From the cell containing the given text, extract its center point as (x, y) coordinate. 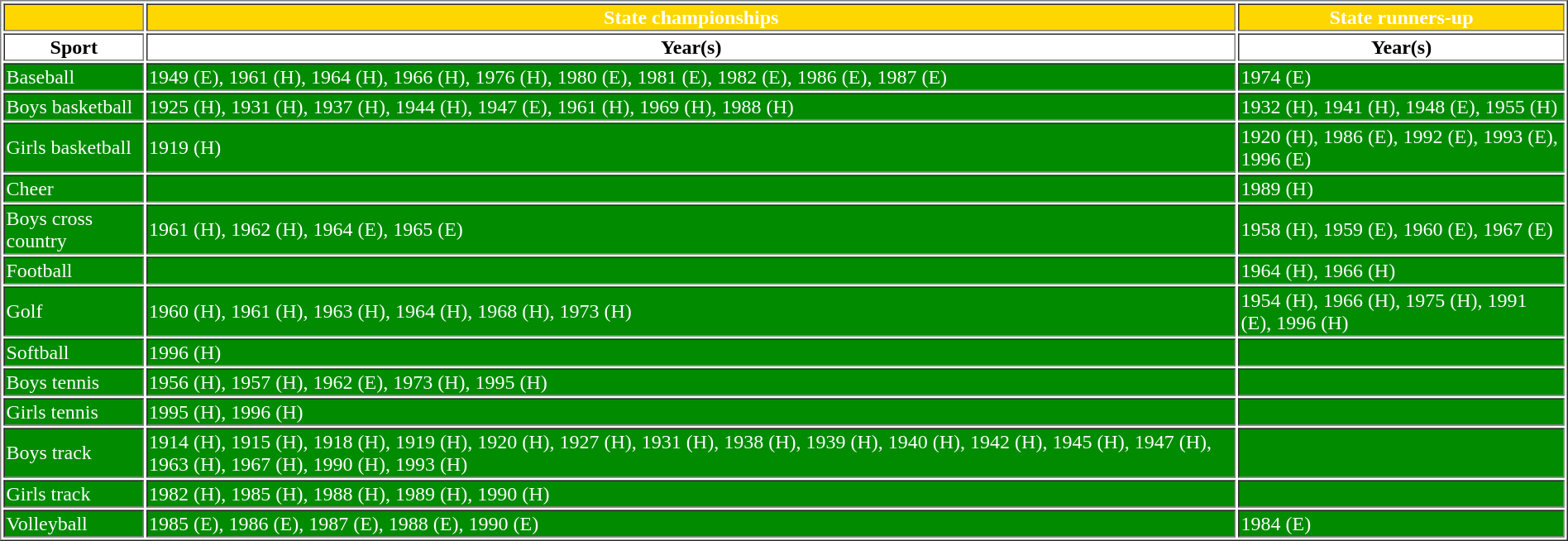
1949 (E), 1961 (H), 1964 (H), 1966 (H), 1976 (H), 1980 (E), 1981 (E), 1982 (E), 1986 (E), 1987 (E) (691, 76)
1932 (H), 1941 (H), 1948 (E), 1955 (H) (1402, 106)
Girls basketball (73, 147)
Softball (73, 352)
1961 (H), 1962 (H), 1964 (E), 1965 (E) (691, 230)
1984 (E) (1402, 523)
Sport (73, 46)
Girls track (73, 493)
1996 (H) (691, 352)
1954 (H), 1966 (H), 1975 (H), 1991 (E), 1996 (H) (1402, 311)
1989 (H) (1402, 189)
State runners-up (1402, 17)
1925 (H), 1931 (H), 1937 (H), 1944 (H), 1947 (E), 1961 (H), 1969 (H), 1988 (H) (691, 106)
Boys tennis (73, 382)
1995 (H), 1996 (H) (691, 412)
Golf (73, 311)
Cheer (73, 189)
Boys track (73, 453)
1958 (H), 1959 (E), 1960 (E), 1967 (E) (1402, 230)
1964 (H), 1966 (H) (1402, 270)
1982 (H), 1985 (H), 1988 (H), 1989 (H), 1990 (H) (691, 493)
1985 (E), 1986 (E), 1987 (E), 1988 (E), 1990 (E) (691, 523)
Boys cross country (73, 230)
Volleyball (73, 523)
Baseball (73, 76)
1919 (H) (691, 147)
1920 (H), 1986 (E), 1992 (E), 1993 (E), 1996 (E) (1402, 147)
State championships (691, 17)
1960 (H), 1961 (H), 1963 (H), 1964 (H), 1968 (H), 1973 (H) (691, 311)
1974 (E) (1402, 76)
Girls tennis (73, 412)
Football (73, 270)
Boys basketball (73, 106)
1956 (H), 1957 (H), 1962 (E), 1973 (H), 1995 (H) (691, 382)
